For the text-containing cell, return its midpoint in [x, y] coordinate format. 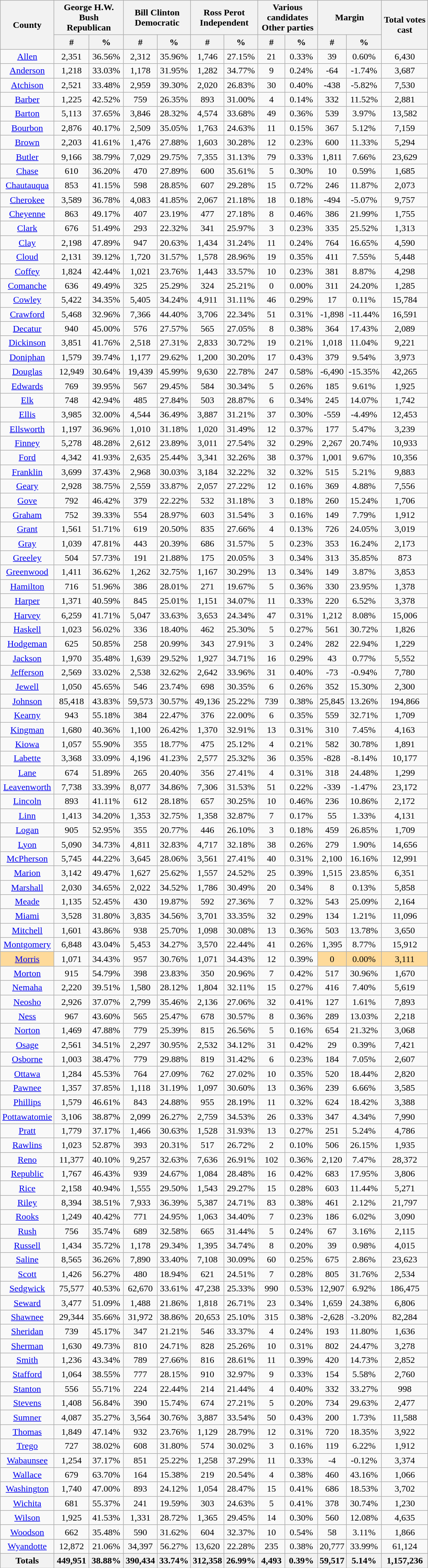
0.72% [301, 185]
30 [272, 85]
2,852 [405, 1360]
6,430 [405, 56]
1,891 [405, 744]
679 [72, 1475]
22.28% [241, 1546]
38.87% [106, 1117]
79 [272, 157]
37.65% [106, 114]
3.11% [364, 1532]
24.48% [364, 773]
10,356 [405, 458]
1,755 [405, 214]
21 [272, 56]
15,784 [405, 300]
10,933 [405, 443]
815 [207, 1031]
8,394 [72, 1203]
16,591 [405, 314]
27.06% [241, 1002]
55.90% [106, 744]
9.61% [364, 386]
967 [72, 1016]
21.06% [106, 1546]
2,218 [405, 1016]
29.62% [174, 357]
21,797 [405, 1203]
47.89% [106, 243]
4,015 [405, 1245]
15.30% [364, 687]
Haskell [27, 629]
258 [140, 644]
35.27% [106, 1417]
0.14% [301, 99]
Chase [27, 171]
39.12% [106, 257]
34.56% [174, 916]
2,158 [72, 1188]
15.74% [174, 1403]
20.54% [241, 1475]
325 [140, 286]
186 [332, 1217]
30.29% [241, 572]
734 [332, 1403]
2,022 [140, 887]
39.33% [106, 515]
777 [140, 1375]
2.86% [364, 1260]
Margin [350, 18]
2,067 [207, 200]
7,421 [405, 1045]
1,411 [72, 572]
31.19% [174, 1088]
4,590 [405, 243]
1,680 [72, 730]
1,225 [72, 99]
75,577 [72, 1288]
32.87% [241, 816]
559 [332, 715]
32.37% [241, 1532]
9,166 [72, 157]
6.52% [364, 601]
539 [332, 114]
40.59% [106, 601]
Gove [27, 501]
35.72% [106, 1245]
33.02% [106, 673]
25.10% [241, 1317]
32.26% [241, 458]
3,973 [405, 357]
3,239 [405, 429]
381 [332, 271]
5,858 [405, 887]
279 [332, 844]
8.77% [364, 945]
3,985 [72, 414]
1,685 [405, 171]
38.79% [106, 157]
1,636 [405, 1331]
Greenwood [27, 572]
4,131 [405, 816]
265 [140, 773]
1,742 [405, 400]
34.24% [174, 300]
245 [332, 400]
49.73% [106, 1346]
716 [72, 586]
214 [207, 1389]
Grant [27, 529]
5,387 [207, 1203]
7,780 [405, 673]
-1,898 [332, 314]
Phillips [27, 1102]
3,111 [405, 959]
30.78% [364, 744]
20.77% [174, 830]
37 [272, 414]
1,331 [140, 1518]
Crawford [27, 314]
18.94% [174, 1274]
49 [272, 114]
7,636 [207, 1160]
504 [72, 558]
41.76% [106, 343]
1,849 [72, 1432]
-1.74% [364, 71]
30.34% [241, 386]
235 [272, 1546]
41.61% [106, 142]
462 [207, 629]
2,833 [207, 343]
32.62% [174, 673]
-6,490 [332, 371]
21.21% [174, 1331]
25.47% [174, 1016]
1,365 [207, 1518]
Morris [27, 959]
819 [207, 1059]
30.49% [241, 887]
1.61% [364, 1002]
2,759 [207, 1117]
4,342 [72, 458]
35.66% [106, 1317]
1.33% [364, 816]
Marshall [27, 887]
39.51% [106, 988]
28.15% [174, 1375]
21.44% [241, 1389]
5,468 [72, 314]
369 [332, 486]
592 [207, 902]
9,883 [405, 472]
Wichita [27, 1503]
789 [140, 1360]
Logan [27, 830]
1,229 [405, 644]
1,603 [207, 142]
42,265 [405, 371]
30.74% [364, 1503]
Lincoln [27, 801]
26.15% [364, 1145]
260 [332, 501]
4.34% [364, 1117]
5.12% [364, 128]
1,285 [405, 286]
1,488 [140, 1303]
4,493 [272, 1560]
2,968 [140, 472]
41 [272, 945]
376 [207, 715]
1,670 [405, 973]
23.89% [174, 443]
35.85% [364, 558]
3,378 [405, 601]
23,623 [405, 1260]
30.25% [241, 801]
61,124 [405, 1546]
35.46% [174, 1002]
Cloud [27, 257]
271 [207, 586]
33.63% [174, 615]
22.00% [241, 715]
38.51% [106, 1203]
44.40% [174, 314]
3,846 [140, 114]
1,118 [140, 1088]
Totals [27, 1560]
Comanche [27, 286]
20.31% [174, 1145]
1,426 [72, 1274]
0.54% [301, 1532]
34.12% [241, 1045]
2,561 [72, 1045]
Gray [27, 543]
51.96% [106, 586]
2,799 [140, 1002]
312,358 [207, 1560]
11.80% [364, 1331]
63.70% [106, 1475]
Kearny [27, 715]
1,826 [405, 629]
28.01% [174, 586]
390,434 [140, 1560]
27.88% [174, 142]
393 [140, 1145]
22.22% [174, 501]
1,010 [140, 429]
353 [332, 543]
15,006 [405, 615]
407 [140, 214]
George H.W. BushRepublican [89, 18]
607 [207, 185]
32.18% [241, 844]
3,806 [405, 1174]
36.62% [106, 572]
59,517 [332, 1560]
Stafford [27, 1375]
1,218 [72, 71]
4,717 [207, 844]
2,876 [72, 128]
2,559 [140, 486]
-339 [332, 787]
51.71% [106, 529]
Wallace [27, 1475]
47.88% [106, 1031]
46.61% [106, 1102]
873 [405, 558]
1,039 [72, 543]
22.34% [241, 314]
31.76% [364, 1274]
34.65% [106, 887]
Reno [27, 1160]
543 [332, 902]
Republic [27, 1174]
25.44% [174, 458]
1,177 [140, 357]
-1.47% [364, 787]
5.14% [364, 1560]
47 [272, 615]
1,236 [72, 1360]
3,564 [140, 1417]
4,196 [140, 758]
2,926 [72, 1002]
863 [72, 214]
32.11% [241, 988]
41.53% [106, 1518]
574 [207, 1446]
1,066 [405, 1475]
608 [140, 1446]
34.53% [241, 1117]
752 [72, 515]
30.09% [241, 1260]
Bourbon [27, 128]
45.99% [174, 371]
22.78% [241, 371]
57.73% [106, 558]
59,573 [140, 701]
Elk [27, 400]
41.11% [106, 801]
2,203 [72, 142]
416 [332, 988]
3,706 [207, 314]
26.99% [241, 1560]
4,163 [405, 730]
282 [332, 644]
32.96% [106, 314]
24.52% [241, 873]
1,230 [405, 1503]
37.29% [241, 1460]
459 [332, 830]
5.21% [364, 472]
16.24% [364, 543]
194,866 [405, 701]
1,866 [405, 1532]
853 [72, 185]
Osborne [27, 1059]
Wyandotte [27, 1546]
324 [207, 286]
619 [140, 529]
Dickinson [27, 343]
3.97% [364, 114]
47.00% [106, 1489]
5,448 [405, 257]
2,928 [72, 486]
2,820 [405, 1073]
5,405 [140, 300]
20.50% [174, 529]
681 [72, 1503]
1,639 [140, 658]
24.88% [174, 1102]
-15.35% [364, 371]
30.60% [241, 1088]
Douglas [27, 371]
Riley [27, 1203]
3,011 [207, 443]
191 [140, 558]
Wilson [27, 1518]
2,569 [72, 673]
2,760 [405, 1375]
3,374 [405, 1460]
21.88% [174, 558]
25.32% [241, 758]
Cowley [27, 300]
30.64% [106, 371]
-8.14% [364, 758]
3,645 [140, 859]
35.74% [106, 1231]
49.49% [106, 286]
636 [72, 286]
27.05% [241, 329]
461 [332, 1203]
33.87% [174, 486]
19,439 [140, 371]
247 [272, 371]
13.26% [364, 701]
532 [207, 501]
25.21% [241, 286]
3,853 [405, 572]
27.22% [241, 486]
3,922 [405, 1432]
28.79% [241, 1432]
7,530 [405, 85]
2,131 [72, 257]
Ottawa [27, 1073]
14.73% [364, 1360]
28.06% [174, 859]
6.22% [364, 1446]
34,397 [140, 1546]
42.94% [106, 400]
27.02% [241, 1073]
1,084 [207, 1174]
678 [207, 1016]
0.10% [301, 1145]
4,911 [207, 300]
43.60% [106, 1016]
554 [140, 515]
25.12% [241, 744]
955 [207, 1102]
23.19% [174, 214]
0.77% [364, 658]
29.52% [174, 658]
239 [332, 1088]
19.59% [174, 1503]
127 [332, 1002]
689 [140, 1231]
11,588 [405, 1417]
506 [332, 1145]
Butler [27, 157]
Woodson [27, 1532]
520 [332, 1073]
30.20% [241, 357]
7.79% [364, 515]
5,422 [72, 300]
7,556 [405, 486]
25.33% [241, 1288]
26.71% [241, 1303]
1,580 [140, 988]
36.96% [106, 429]
1,151 [207, 601]
25.26% [241, 1346]
2,198 [72, 243]
24.34% [241, 615]
2,120 [332, 1160]
17.43% [364, 329]
2,099 [140, 1117]
Stevens [27, 1403]
310 [332, 730]
34.51% [106, 1045]
2,642 [207, 673]
18.77% [174, 744]
30.02% [241, 1446]
Geary [27, 486]
21.86% [174, 1303]
40.94% [106, 1188]
2,057 [207, 486]
Harvey [27, 615]
657 [207, 801]
810 [140, 1346]
0.22% [301, 787]
6,806 [405, 1303]
1,413 [72, 816]
51.89% [106, 773]
Jewell [27, 687]
32.58% [174, 1231]
Marion [27, 873]
18.53% [364, 1489]
219 [207, 1475]
1,064 [72, 1375]
14,656 [405, 844]
35.61% [241, 171]
1,601 [72, 930]
Jackson [27, 658]
34.71% [241, 658]
12,907 [332, 1288]
2,297 [140, 1045]
-0.12% [364, 1460]
31.24% [241, 243]
25.70% [174, 930]
336 [140, 629]
21.18% [241, 200]
1,001 [332, 458]
46.42% [106, 501]
Saline [27, 1260]
20.39% [174, 543]
55.71% [106, 1389]
7.05% [364, 1059]
40.36% [106, 730]
9,257 [140, 1160]
5,745 [72, 859]
-73 [332, 673]
-828 [332, 758]
2,509 [140, 128]
0.53% [301, 1288]
4,544 [140, 414]
1,135 [72, 902]
7.66% [364, 157]
2,959 [140, 85]
26.10% [241, 830]
33.35% [241, 916]
343 [207, 644]
485 [140, 400]
5,090 [72, 844]
11.44% [364, 1188]
40.17% [106, 128]
20.96% [241, 973]
44.22% [106, 859]
Kiowa [27, 744]
612 [140, 801]
55.18% [106, 715]
31.93% [241, 1131]
46 [272, 300]
Rooks [27, 1217]
3,477 [72, 1303]
Finney [27, 443]
1,543 [207, 1188]
185 [332, 386]
23.95% [364, 586]
30.28% [241, 142]
28.87% [241, 400]
7,933 [140, 1203]
Meade [27, 902]
Cherokee [27, 200]
943 [72, 715]
37.07% [106, 1002]
1,476 [140, 142]
34.73% [106, 844]
26.56% [241, 1031]
Shawnee [27, 1317]
21.99% [364, 214]
County [27, 25]
38.02% [106, 1446]
39.95% [106, 386]
4,574 [207, 114]
28,372 [405, 1160]
756 [72, 1231]
3.87% [364, 572]
27.84% [174, 400]
Lyon [27, 844]
-5.82% [364, 85]
939 [140, 1174]
22.32% [174, 228]
Pottawatomie [27, 1117]
20.74% [364, 443]
49.17% [106, 214]
34.27% [174, 945]
2,521 [72, 85]
15,912 [405, 945]
43.04% [106, 945]
1.90% [364, 844]
52.87% [106, 1145]
420 [332, 1360]
6.66% [364, 1088]
45.00% [106, 329]
1,935 [405, 1145]
851 [140, 1460]
36.78% [106, 200]
990 [272, 1288]
1,353 [140, 816]
200 [332, 1417]
604 [207, 1532]
3,699 [72, 472]
1,018 [332, 343]
5.24% [364, 1131]
Scott [27, 1274]
5,619 [405, 988]
36.26% [106, 1260]
40 [272, 859]
47,238 [207, 1288]
2,612 [140, 443]
28.97% [174, 515]
-64 [332, 71]
3,528 [72, 916]
1,443 [207, 271]
625 [72, 644]
119 [332, 1446]
18.42% [364, 1102]
21.32% [364, 1031]
0.25% [301, 1260]
1,212 [332, 615]
1,258 [207, 1460]
330 [332, 586]
Rice [27, 1188]
56.84% [106, 1403]
25.62% [174, 873]
1.73% [364, 1417]
6,848 [72, 945]
6.92% [364, 1288]
1,358 [207, 816]
3,090 [405, 1217]
Clay [27, 243]
55.37% [106, 1503]
8,077 [140, 787]
35.96% [174, 56]
390 [140, 1403]
318 [332, 773]
7.45% [364, 730]
7,893 [405, 1002]
1,706 [405, 501]
Thomas [27, 1432]
Trego [27, 1446]
3,701 [207, 916]
41.15% [106, 185]
-3.20% [364, 1317]
5,113 [72, 114]
31.13% [241, 157]
51.09% [106, 1303]
85,418 [72, 701]
27.36% [241, 902]
3,561 [207, 859]
38.75% [106, 486]
477 [207, 214]
7,159 [405, 128]
0.59% [364, 171]
-2,628 [332, 1317]
Franklin [27, 472]
7,366 [140, 314]
33.68% [241, 114]
29 [332, 1045]
12,949 [72, 371]
27.89% [174, 171]
582 [332, 744]
378 [332, 1503]
Mitchell [27, 930]
1,786 [207, 887]
Sumner [27, 1417]
37.43% [106, 472]
940 [72, 329]
29.34% [174, 1245]
2,312 [140, 56]
Hamilton [27, 586]
1,357 [72, 1088]
33.57% [241, 271]
28.61% [241, 1360]
3,687 [405, 71]
Morton [27, 973]
32.83% [174, 844]
683 [332, 1174]
25.97% [241, 228]
2,351 [72, 56]
11,377 [72, 1160]
26.83% [241, 85]
20.40% [174, 773]
34.35% [106, 300]
55 [332, 816]
7.47% [364, 1160]
1,811 [332, 157]
41.85% [174, 200]
33.99% [364, 1546]
32.91% [241, 730]
13.03% [364, 1016]
5.47% [364, 429]
3,653 [207, 615]
4,298 [405, 271]
34.74% [241, 1245]
Barton [27, 114]
33.61% [174, 1288]
3,106 [72, 1117]
Sheridan [27, 1331]
1,557 [207, 873]
33.48% [106, 85]
805 [332, 1274]
32.00% [106, 414]
25.39% [174, 1031]
37.85% [106, 1088]
2,577 [207, 758]
1,097 [207, 1088]
47.14% [106, 1432]
27.91% [241, 644]
1,515 [332, 873]
25.29% [174, 286]
1,262 [140, 572]
49,136 [207, 701]
24.51% [241, 1274]
3,650 [405, 930]
3,851 [72, 343]
624 [332, 1102]
36.56% [106, 56]
52.95% [106, 830]
356 [207, 773]
33.03% [106, 71]
1,098 [207, 930]
39.74% [106, 357]
1,020 [207, 429]
26 [272, 1117]
29.63% [364, 1403]
Atchison [27, 85]
2,020 [207, 85]
0.98% [364, 1245]
9,757 [405, 200]
1,021 [140, 271]
1,370 [207, 730]
Ness [27, 1016]
910 [207, 1375]
24.20% [364, 286]
28.12% [174, 988]
1,466 [140, 1131]
33.96% [241, 673]
29.75% [174, 157]
32.97% [241, 1375]
1,627 [140, 873]
1,254 [72, 1460]
2,100 [332, 859]
1,720 [140, 257]
3,835 [140, 916]
1,003 [72, 1059]
11,096 [405, 916]
5,552 [405, 658]
4,083 [140, 200]
28.96% [241, 257]
7.55% [364, 257]
9.54% [364, 357]
Clark [27, 228]
27.18% [241, 214]
186,475 [405, 1288]
6,259 [72, 615]
54.79% [106, 973]
30.63% [174, 1131]
26.42% [174, 730]
34.07% [241, 601]
40.53% [106, 1288]
11.04% [364, 343]
303 [207, 1503]
2,518 [140, 343]
Ellsworth [27, 429]
134 [332, 916]
726 [332, 529]
938 [140, 930]
28.19% [241, 1102]
15.38% [174, 1475]
676 [72, 228]
2.12% [364, 1203]
26.72% [241, 1145]
13,620 [207, 1546]
430 [140, 902]
30.95% [174, 1045]
Pratt [27, 1131]
38.55% [106, 1375]
4.88% [364, 486]
7,306 [207, 787]
30.35% [241, 687]
31.00% [241, 99]
29.28% [241, 185]
443 [140, 543]
1,050 [72, 687]
610 [72, 171]
20.63% [174, 243]
771 [140, 1217]
1,200 [207, 357]
27.15% [241, 56]
24.47% [364, 1346]
384 [140, 715]
28.47% [241, 1489]
590 [140, 1532]
Harper [27, 601]
Ross PerotIndependent [224, 18]
58 [332, 1532]
957 [140, 959]
14.07% [364, 400]
5,271 [405, 1188]
762 [207, 1073]
1,054 [207, 1489]
598 [140, 185]
18.40% [174, 629]
3,702 [405, 1489]
7,990 [405, 1117]
31.11% [241, 300]
3,142 [72, 873]
Cheyenne [27, 214]
843 [140, 1102]
Montgomery [27, 945]
3,368 [72, 758]
1,804 [207, 988]
Pawnee [27, 1088]
802 [332, 1346]
33.37% [241, 1331]
Wabaunsee [27, 1460]
475 [207, 744]
31.53% [241, 787]
51.49% [106, 228]
31.49% [241, 429]
27.09% [174, 1073]
Norton [27, 1031]
Sedgwick [27, 1288]
2,173 [405, 543]
1,555 [140, 1188]
769 [72, 386]
6.02% [364, 1217]
24.95% [174, 1217]
515 [332, 472]
16.16% [364, 859]
1,469 [72, 1031]
27.21% [241, 1403]
556 [72, 1389]
36 [272, 758]
23,629 [405, 157]
32.63% [174, 1160]
567 [140, 386]
998 [405, 1389]
7.40% [364, 988]
36.39% [174, 1203]
1,927 [207, 658]
1,100 [140, 730]
23.85% [364, 873]
Various candidatesOther parties [288, 18]
20.05% [241, 558]
1,157,236 [405, 1560]
3,341 [207, 458]
42.52% [106, 99]
665 [207, 1231]
49.47% [106, 873]
Greeley [27, 558]
1,659 [332, 1303]
15.24% [364, 501]
1,167 [207, 572]
52.45% [106, 902]
241 [140, 1503]
43.86% [106, 930]
Barber [27, 99]
193 [332, 1331]
32.22% [241, 472]
28.32% [174, 114]
9.67% [364, 458]
2,136 [207, 1002]
20,653 [207, 1317]
4,087 [72, 1417]
Decatur [27, 329]
1,824 [72, 271]
1,378 [405, 586]
22.47% [174, 715]
67 [332, 1231]
18.44% [364, 1073]
12,453 [405, 414]
1,970 [72, 658]
6,351 [405, 873]
2,172 [405, 801]
31.21% [241, 414]
2,300 [405, 687]
654 [332, 1031]
5,047 [140, 615]
102 [272, 1160]
3,278 [405, 1346]
816 [207, 1360]
Sherman [27, 1346]
Edwards [27, 386]
621 [207, 1274]
41.23% [174, 758]
28.85% [174, 185]
41.71% [106, 615]
14 [272, 1518]
4,786 [405, 1131]
82,284 [405, 1317]
352 [332, 687]
1,561 [72, 529]
31.42% [241, 1059]
19.87% [174, 902]
25.30% [241, 629]
2,115 [405, 1231]
311 [332, 286]
Coffey [27, 271]
1,371 [72, 601]
2,073 [405, 185]
220 [332, 601]
-11.44% [364, 314]
175 [207, 558]
56.02% [106, 629]
2,477 [405, 1403]
62,670 [140, 1288]
792 [72, 501]
835 [207, 529]
7,029 [140, 157]
177 [332, 429]
2,532 [207, 1045]
662 [72, 1532]
1,282 [207, 71]
34.20% [106, 816]
698 [207, 687]
3,184 [207, 472]
2 [272, 1145]
45.53% [106, 1073]
32.71% [364, 715]
289 [332, 1016]
675 [332, 1260]
42.44% [106, 271]
Brown [27, 142]
Jefferson [27, 673]
43.83% [106, 701]
364 [332, 329]
2,635 [140, 458]
29.27% [241, 1188]
184 [332, 1059]
25.09% [364, 902]
480 [140, 1274]
43.34% [106, 1360]
33.40% [174, 1260]
576 [140, 329]
50.85% [106, 644]
720 [332, 1432]
341 [207, 228]
9,221 [405, 343]
40.42% [106, 1217]
1,818 [207, 1303]
7,738 [72, 787]
12,991 [405, 859]
Seward [27, 1303]
446 [207, 830]
35.05% [174, 128]
1,408 [72, 1403]
28.48% [241, 1174]
470 [140, 171]
36.20% [106, 171]
367 [332, 128]
0.15% [301, 128]
Graham [27, 515]
3,585 [405, 1088]
10,177 [405, 758]
Lane [27, 773]
Rawlins [27, 1145]
23 [272, 1303]
23,172 [405, 787]
1,063 [207, 1217]
27.54% [241, 443]
313 [332, 558]
33.74% [174, 1560]
Bill ClintonDemocratic [157, 18]
1,630 [72, 1346]
27.57% [174, 329]
7,890 [140, 1260]
2,220 [72, 988]
1,767 [72, 1174]
1,528 [207, 1131]
2,538 [140, 673]
560 [332, 1518]
3,388 [405, 1102]
Washington [27, 1489]
23.83% [174, 973]
Linn [27, 816]
-4 [332, 1460]
25.52% [364, 228]
22.94% [364, 644]
16.65% [364, 243]
11.52% [364, 99]
9,630 [207, 371]
25.01% [174, 601]
24.67% [174, 1174]
449,951 [72, 1560]
2,881 [405, 99]
12,872 [72, 1546]
30.96% [364, 973]
36.49% [174, 414]
39.30% [174, 85]
Doniphan [27, 357]
Rush [27, 1231]
315 [272, 1317]
5.58% [364, 1375]
Neosho [27, 1002]
-559 [332, 414]
83 [272, 1203]
1,057 [72, 744]
2,089 [405, 329]
1,746 [207, 56]
1,578 [207, 257]
Labette [27, 758]
60 [272, 1260]
335 [332, 228]
19.67% [241, 586]
236 [332, 801]
Allen [27, 56]
48.28% [106, 443]
31.44% [241, 1231]
561 [332, 629]
13.78% [364, 930]
46.43% [106, 1174]
Leavenworth [27, 787]
Miami [27, 916]
584 [207, 386]
Johnson [27, 701]
350 [207, 973]
947 [140, 243]
411 [332, 257]
-438 [332, 85]
23.74% [174, 687]
4,635 [405, 1518]
27.31% [174, 343]
251 [332, 1131]
154 [332, 1375]
-4.49% [364, 414]
Russell [27, 1245]
18.35% [364, 1432]
Nemaha [27, 988]
2,534 [405, 1274]
1,740 [72, 1489]
932 [140, 1432]
1,249 [72, 1217]
18 [272, 200]
Ford [27, 458]
-0.94% [364, 673]
30.03% [174, 472]
3,068 [405, 1031]
1,129 [207, 1432]
33.54% [241, 1417]
Anderson [27, 71]
33.27% [364, 1389]
Ellis [27, 414]
33.09% [106, 758]
38.88% [106, 1560]
11.33% [364, 142]
13,582 [405, 114]
2,030 [72, 887]
2,164 [405, 902]
2,267 [332, 443]
31.95% [174, 71]
26.85% [364, 830]
24.12% [174, 1489]
1,197 [72, 429]
12.08% [364, 1518]
26.91% [241, 1160]
0.11% [364, 300]
40.10% [106, 1160]
Osage [27, 1045]
845 [140, 601]
29.50% [174, 1188]
31,972 [140, 1317]
1,779 [72, 1131]
Total votes cast [405, 25]
25 [272, 873]
Smith [27, 1360]
8.08% [364, 615]
31.62% [174, 1532]
43.16% [364, 1475]
1,763 [207, 128]
11.87% [364, 185]
43 [332, 658]
38.47% [106, 1059]
Chautauqua [27, 185]
26.35% [174, 99]
31.54% [241, 515]
1,299 [405, 773]
28.18% [174, 801]
-494 [332, 200]
5,294 [405, 142]
47.81% [106, 543]
8,565 [72, 1260]
24.38% [364, 1303]
0.60% [364, 56]
25,845 [332, 701]
50 [272, 1417]
Stanton [27, 1389]
34.52% [174, 887]
38.86% [174, 1317]
905 [72, 830]
3,019 [405, 529]
41.93% [106, 458]
7,355 [207, 157]
748 [72, 400]
17.95% [364, 1174]
34.86% [174, 787]
Hodgeman [27, 644]
33.39% [106, 787]
20.99% [174, 644]
29,344 [72, 1317]
McPherson [27, 859]
3,570 [207, 945]
1,313 [405, 228]
5,278 [72, 443]
759 [140, 99]
-5.07% [364, 200]
460 [332, 1475]
Kingman [27, 730]
727 [72, 1446]
293 [140, 228]
5,453 [140, 945]
4,811 [140, 844]
24.05% [364, 529]
398 [140, 973]
8.87% [364, 271]
3.16% [364, 1231]
26.27% [174, 1117]
1.21% [364, 916]
30.08% [241, 930]
246 [332, 185]
3,589 [72, 200]
20,777 [332, 1546]
0.17% [301, 816]
7,108 [207, 1260]
1,284 [72, 1073]
28.72% [174, 1518]
34.77% [241, 71]
10.86% [364, 801]
45.17% [106, 1331]
20 [272, 887]
34.40% [241, 1217]
224 [140, 1389]
45.65% [106, 687]
29.88% [174, 1059]
0.58% [301, 371]
828 [207, 1346]
2,607 [405, 1059]
915 [72, 973]
164 [140, 1475]
